Provide the (x, y) coordinate of the cell's center where the given text is located.  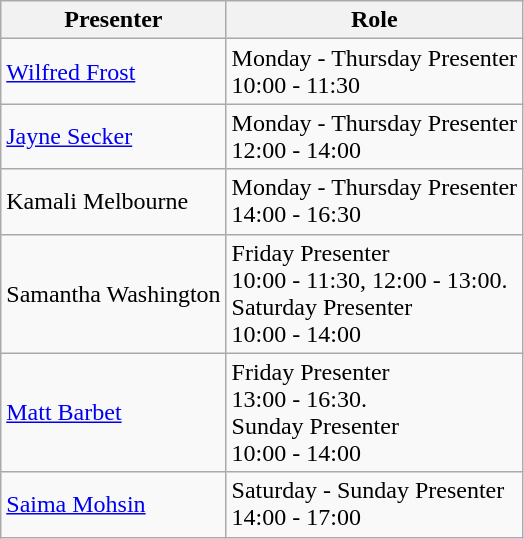
Monday - Thursday Presenter 10:00 - 11:30 (374, 72)
Saima Mohsin (114, 504)
Samantha Washington (114, 294)
Wilfred Frost (114, 72)
Presenter (114, 20)
Saturday - Sunday Presenter 14:00 - 17:00 (374, 504)
Jayne Secker (114, 136)
Friday Presenter 10:00 - 11:30, 12:00 - 13:00. Saturday Presenter 10:00 - 14:00 (374, 294)
Monday - Thursday Presenter 12:00 - 14:00 (374, 136)
Matt Barbet (114, 412)
Friday Presenter 13:00 - 16:30. Sunday Presenter 10:00 - 14:00 (374, 412)
Role (374, 20)
Kamali Melbourne (114, 202)
Monday - Thursday Presenter 14:00 - 16:30 (374, 202)
